Capture the cell that displays the provided text and extract its [X, Y] central coordinate. 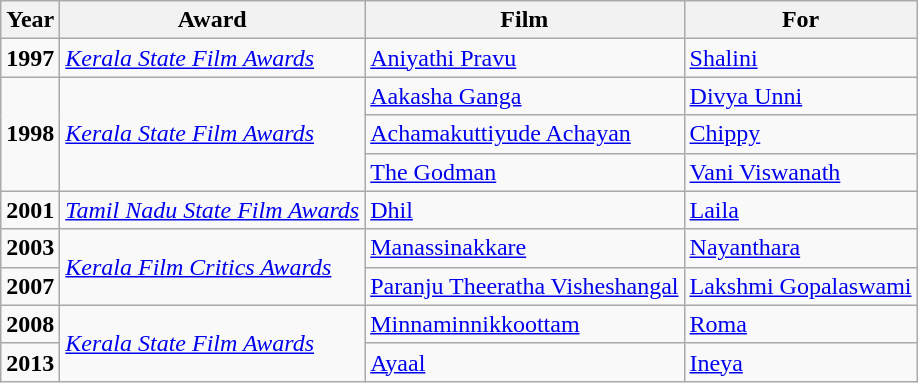
2003 [30, 248]
Aakasha Ganga [524, 96]
Shalini [800, 58]
Film [524, 20]
The Godman [524, 172]
Aniyathi Pravu [524, 58]
2001 [30, 210]
Award [212, 20]
Nayanthara [800, 248]
Ineya [800, 362]
2008 [30, 324]
Vani Viswanath [800, 172]
Chippy [800, 134]
Minnaminnikkoottam [524, 324]
2013 [30, 362]
Laila [800, 210]
1998 [30, 134]
1997 [30, 58]
Lakshmi Gopalaswami [800, 286]
Tamil Nadu State Film Awards [212, 210]
Dhil [524, 210]
Roma [800, 324]
2007 [30, 286]
Divya Unni [800, 96]
For [800, 20]
Achamakuttiyude Achayan [524, 134]
Manassinakkare [524, 248]
Paranju Theeratha Visheshangal [524, 286]
Year [30, 20]
Kerala Film Critics Awards [212, 267]
Ayaal [524, 362]
